Search for the cell housing the specified text and yield its [x, y] center coordinate. 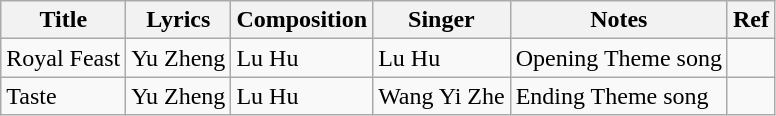
Ref [750, 20]
Singer [442, 20]
Lyrics [178, 20]
Taste [64, 96]
Notes [618, 20]
Composition [302, 20]
Opening Theme song [618, 58]
Royal Feast [64, 58]
Wang Yi Zhe [442, 96]
Ending Theme song [618, 96]
Title [64, 20]
